Capture the cell that displays the provided text and extract its (x, y) central coordinate. 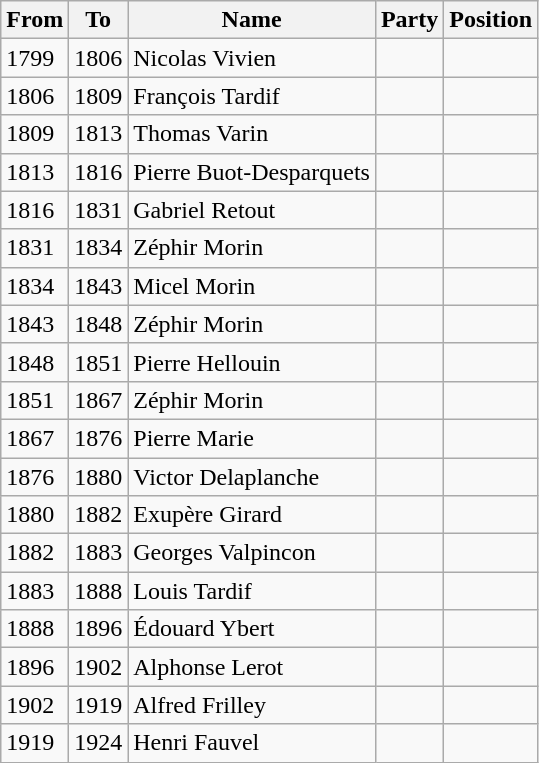
To (98, 20)
Victor Delaplanche (252, 477)
Party (409, 20)
Alfred Frilley (252, 705)
Nicolas Vivien (252, 58)
Henri Fauvel (252, 743)
Exupère Girard (252, 515)
Louis Tardif (252, 591)
1799 (35, 58)
Georges Valpincon (252, 553)
From (35, 20)
Position (491, 20)
Micel Morin (252, 286)
1924 (98, 743)
Édouard Ybert (252, 629)
Thomas Varin (252, 134)
Gabriel Retout (252, 210)
Pierre Marie (252, 438)
Name (252, 20)
Pierre Hellouin (252, 362)
Alphonse Lerot (252, 667)
François Tardif (252, 96)
Pierre Buot-Desparquets (252, 172)
